Identify which cell holds the provided text, then report its [x, y] central coordinate. 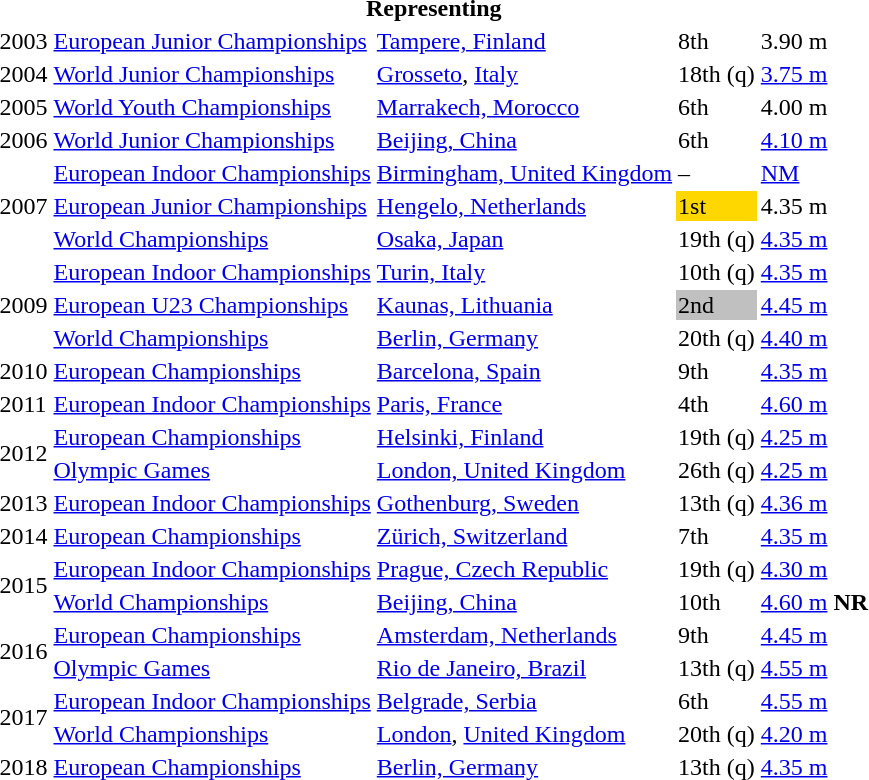
Tampere, Finland [524, 41]
18th (q) [717, 74]
4th [717, 404]
Osaka, Japan [524, 239]
10th [717, 602]
7th [717, 536]
8th [717, 41]
European U23 Championships [212, 305]
4.40 m [814, 338]
4.30 m [814, 569]
Rio de Janeiro, Brazil [524, 668]
World Youth Championships [212, 107]
Marrakech, Morocco [524, 107]
26th (q) [717, 470]
4.10 m [814, 140]
3.75 m [814, 74]
Berlin, Germany [524, 338]
4.36 m [814, 503]
Paris, France [524, 404]
2nd [717, 305]
Grosseto, Italy [524, 74]
10th (q) [717, 272]
Amsterdam, Netherlands [524, 635]
Kaunas, Lithuania [524, 305]
Helsinki, Finland [524, 437]
4.00 m [814, 107]
4.60 m NR [814, 602]
Birmingham, United Kingdom [524, 173]
4.60 m [814, 404]
3.90 m [814, 41]
– [717, 173]
4.20 m [814, 734]
Turin, Italy [524, 272]
NM [814, 173]
Zürich, Switzerland [524, 536]
Hengelo, Netherlands [524, 206]
Gothenburg, Sweden [524, 503]
Barcelona, Spain [524, 371]
1st [717, 206]
Prague, Czech Republic [524, 569]
Belgrade, Serbia [524, 701]
